Pinpoint the cell where the given text exists, returning its (X, Y) midpoint coordinate. 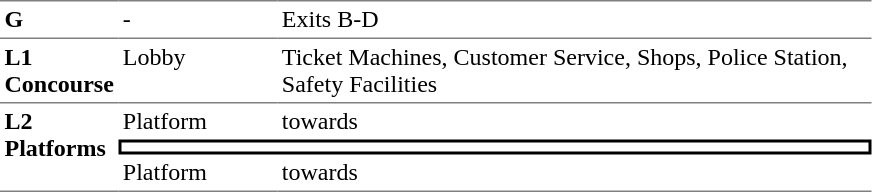
Exits B-D (574, 19)
Lobby (198, 71)
G (59, 19)
L2Platforms (59, 148)
Ticket Machines, Customer Service, Shops, Police Station, Safety Facilities (574, 71)
- (198, 19)
L1Concourse (59, 71)
